Return the [x, y] coordinate for the center point of the cell that contains the specified text.  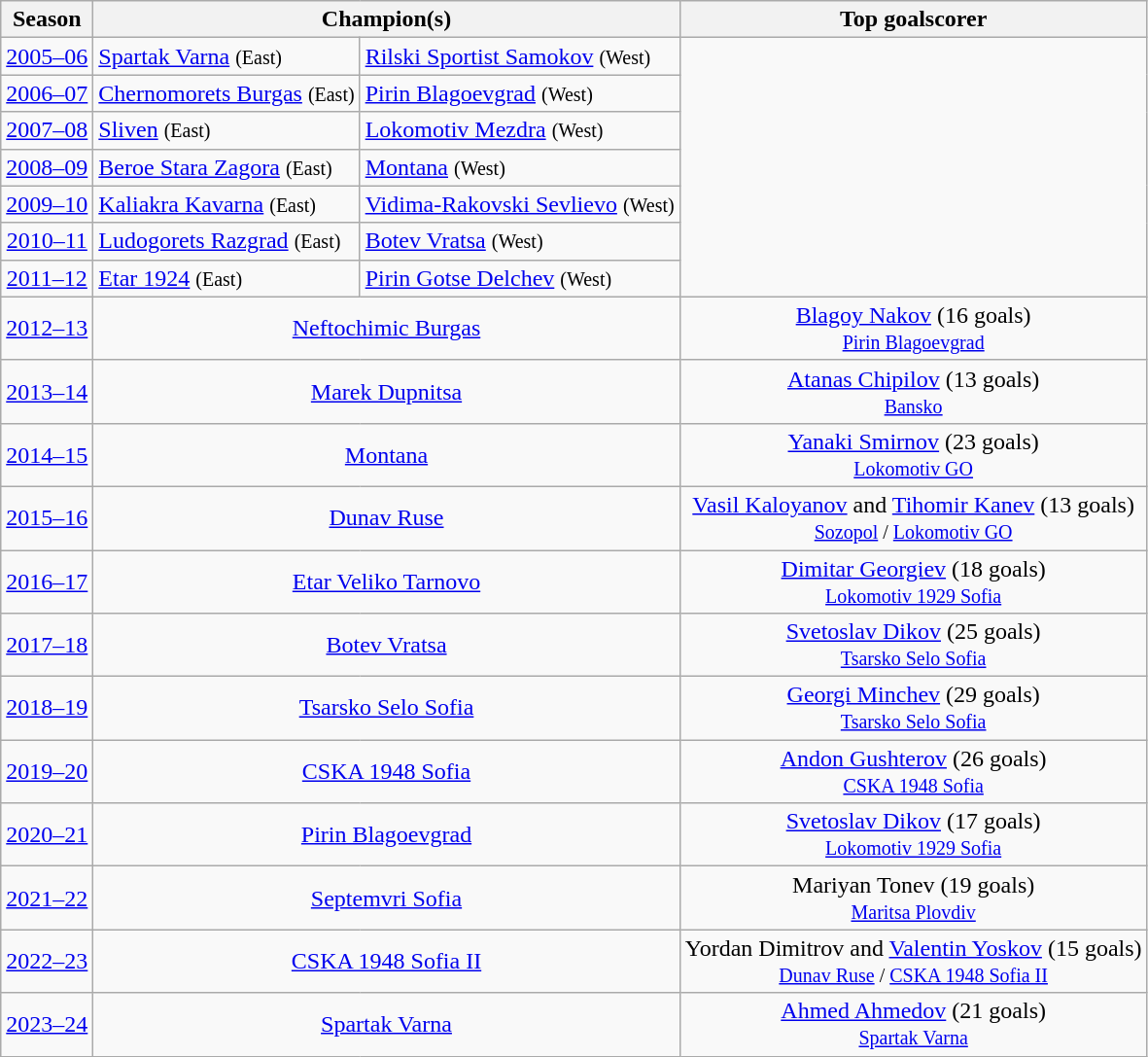
2022–23 [47, 961]
Botev Vratsa [387, 646]
2018–19 [47, 708]
2015–16 [47, 517]
Neftochimic Burgas [387, 329]
2016–17 [47, 581]
Lokomotiv Mezdra (West) [519, 130]
Dunav Ruse [387, 517]
Chernomorets Burgas (East) [226, 93]
CSKA 1948 Sofia [387, 772]
CSKA 1948 Sofia II [387, 961]
2009–10 [47, 204]
2012–13 [47, 329]
2010–11 [47, 241]
2008–09 [47, 167]
Septemvri Sofia [387, 898]
2017–18 [47, 646]
Vasil Kaloyanov and Tihomir Kanev (13 goals) Sozopol / Lokomotiv GO [914, 517]
Season [47, 19]
Ahmed Ahmedov (21 goals) Spartak Varna [914, 1025]
Yanaki Smirnov (23 goals) Lokomotiv GO [914, 455]
2014–15 [47, 455]
2005–06 [47, 56]
Svetoslav Dikov (17 goals) Lokomotiv 1929 Sofia [914, 834]
Atanas Chipilov (13 goals) Bansko [914, 391]
2006–07 [47, 93]
Etar 1924 (East) [226, 278]
Ludogorets Razgrad (East) [226, 241]
Beroe Stara Zagora (East) [226, 167]
Andon Gushterov (26 goals) CSKA 1948 Sofia [914, 772]
2013–14 [47, 391]
2023–24 [47, 1025]
Spartak Varna [387, 1025]
Pirin Gotse Delchev (West) [519, 278]
2019–20 [47, 772]
Top goalscorer [914, 19]
Sliven (East) [226, 130]
2007–08 [47, 130]
Montana (West) [519, 167]
Yordan Dimitrov and Valentin Yoskov (15 goals) Dunav Ruse / CSKA 1948 Sofia II [914, 961]
Etar Veliko Tarnovo [387, 581]
Tsarsko Selo Sofia [387, 708]
Dimitar Georgiev (18 goals) Lokomotiv 1929 Sofia [914, 581]
Georgi Minchev (29 goals) Tsarsko Selo Sofia [914, 708]
2020–21 [47, 834]
Pirin Blagoevgrad [387, 834]
Spartak Varna (East) [226, 56]
Mariyan Tonev (19 goals) Maritsa Plovdiv [914, 898]
Vidima-Rakovski Sevlievo (West) [519, 204]
Marek Dupnitsa [387, 391]
Champion(s) [387, 19]
Rilski Sportist Samokov (West) [519, 56]
Kaliakra Kavarna (East) [226, 204]
Montana [387, 455]
Svetoslav Dikov (25 goals) Tsarsko Selo Sofia [914, 646]
Blagoy Nakov (16 goals) Pirin Blagoevgrad [914, 329]
Botev Vratsa (West) [519, 241]
Pirin Blagoevgrad (West) [519, 93]
2011–12 [47, 278]
2021–22 [47, 898]
